Locate the cell with the specified text and output its (x, y) center coordinate. 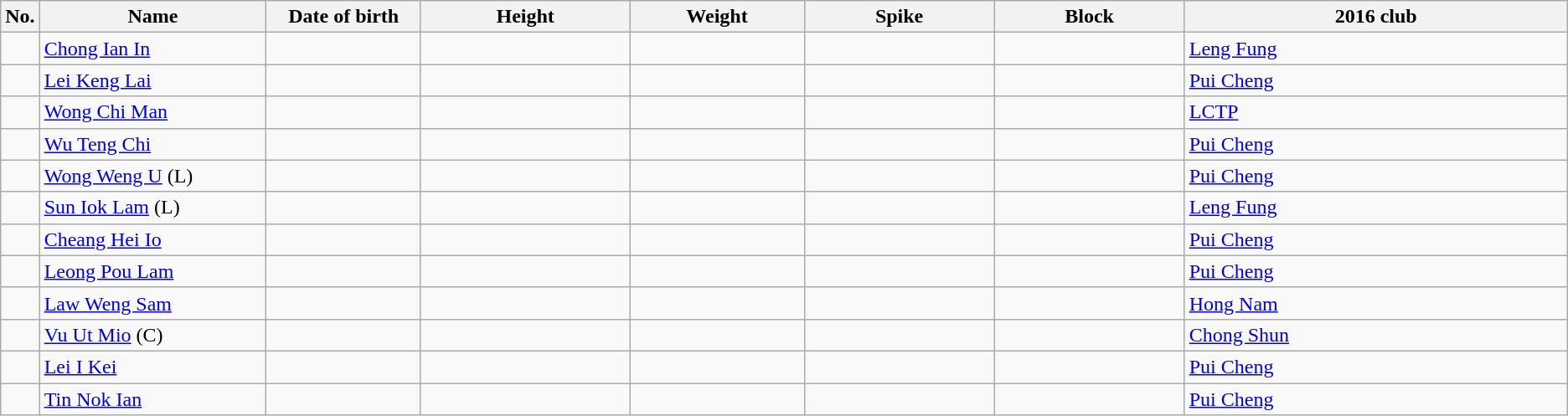
Wong Weng U (L) (152, 176)
Tin Nok Ian (152, 399)
Chong Shun (1375, 335)
Spike (900, 17)
Sun Iok Lam (L) (152, 208)
Date of birth (343, 17)
Chong Ian In (152, 49)
2016 club (1375, 17)
Wu Teng Chi (152, 144)
Name (152, 17)
Height (524, 17)
Leong Pou Lam (152, 271)
Lei I Kei (152, 367)
LCTP (1375, 112)
Law Weng Sam (152, 303)
Vu Ut Mio (C) (152, 335)
Lei Keng Lai (152, 80)
Cheang Hei Io (152, 239)
Block (1089, 17)
No. (20, 17)
Hong Nam (1375, 303)
Wong Chi Man (152, 112)
Weight (717, 17)
